Locate the cell with the specified text and output its (X, Y) center coordinate. 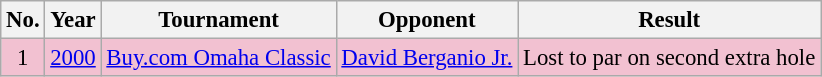
1 (23, 58)
David Berganio Jr. (427, 58)
Year (73, 20)
Buy.com Omaha Classic (218, 58)
No. (23, 20)
Lost to par on second extra hole (670, 58)
Opponent (427, 20)
2000 (73, 58)
Tournament (218, 20)
Result (670, 20)
